Return the (x, y) coordinate for the center point of the cell that contains the specified text.  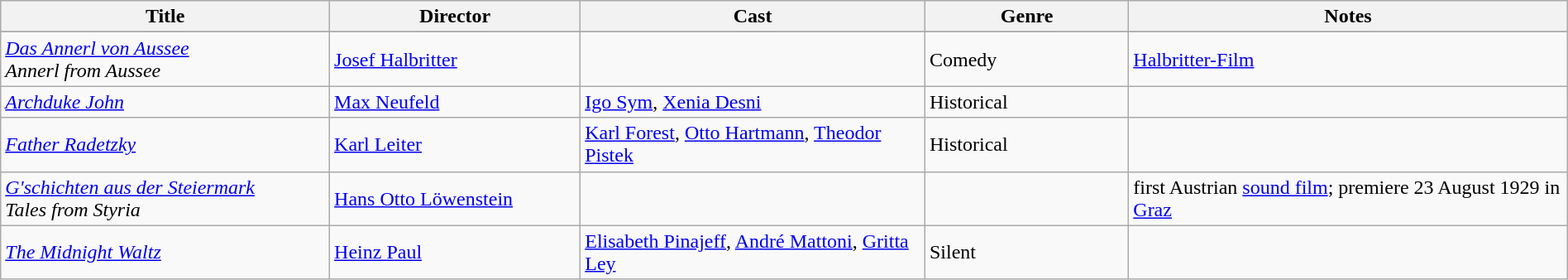
Cast (753, 17)
G'schichten aus der SteiermarkTales from Styria (165, 199)
Elisabeth Pinajeff, André Mattoni, Gritta Ley (753, 252)
Director (455, 17)
Genre (1026, 17)
Archduke John (165, 102)
Josef Halbritter (455, 60)
Karl Forest, Otto Hartmann, Theodor Pistek (753, 144)
Hans Otto Löwenstein (455, 199)
Heinz Paul (455, 252)
Karl Leiter (455, 144)
The Midnight Waltz (165, 252)
first Austrian sound film; premiere 23 August 1929 in Graz (1348, 199)
Comedy (1026, 60)
Max Neufeld (455, 102)
Das Annerl von AusseeAnnerl from Aussee (165, 60)
Father Radetzky (165, 144)
Halbritter-Film (1348, 60)
Title (165, 17)
Notes (1348, 17)
Igo Sym, Xenia Desni (753, 102)
Silent (1026, 252)
